Determine the (X, Y) coordinate at the center of the cell enclosing the given text.  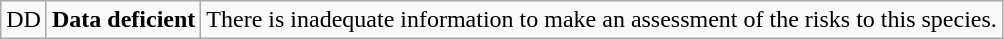
DD (24, 20)
There is inadequate information to make an assessment of the risks to this species. (602, 20)
Data deficient (123, 20)
